Return (X, Y) of the center of cell containing provided text 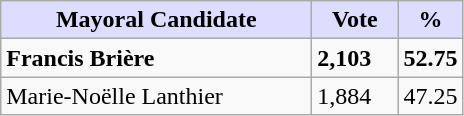
2,103 (355, 58)
47.25 (430, 96)
Marie-Noëlle Lanthier (156, 96)
52.75 (430, 58)
Francis Brière (156, 58)
Vote (355, 20)
% (430, 20)
1,884 (355, 96)
Mayoral Candidate (156, 20)
